From the cell containing the given text, extract its center point as [x, y] coordinate. 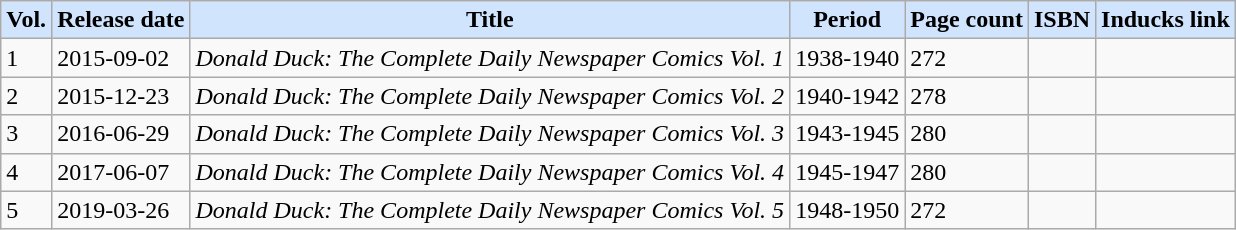
Vol. [26, 20]
4 [26, 172]
2017-06-07 [121, 172]
1 [26, 58]
1938-1940 [848, 58]
278 [967, 96]
Page count [967, 20]
2019-03-26 [121, 210]
Release date [121, 20]
2 [26, 96]
2016-06-29 [121, 134]
ISBN [1062, 20]
1948-1950 [848, 210]
Title [490, 20]
5 [26, 210]
Donald Duck: The Complete Daily Newspaper Comics Vol. 5 [490, 210]
Period [848, 20]
2015-12-23 [121, 96]
Donald Duck: The Complete Daily Newspaper Comics Vol. 3 [490, 134]
1940-1942 [848, 96]
1945-1947 [848, 172]
Inducks link [1166, 20]
Donald Duck: The Complete Daily Newspaper Comics Vol. 2 [490, 96]
Donald Duck: The Complete Daily Newspaper Comics Vol. 1 [490, 58]
1943-1945 [848, 134]
Donald Duck: The Complete Daily Newspaper Comics Vol. 4 [490, 172]
3 [26, 134]
2015-09-02 [121, 58]
